Search for the cell housing the specified text and yield its [x, y] center coordinate. 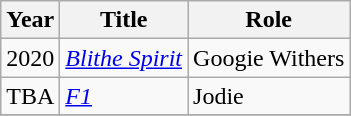
TBA [30, 96]
Blithe Spirit [124, 58]
Title [124, 20]
Role [269, 20]
F1 [124, 96]
Googie Withers [269, 58]
Year [30, 20]
Jodie [269, 96]
2020 [30, 58]
